Provide the (X, Y) coordinate of the cell's center where the given text is located.  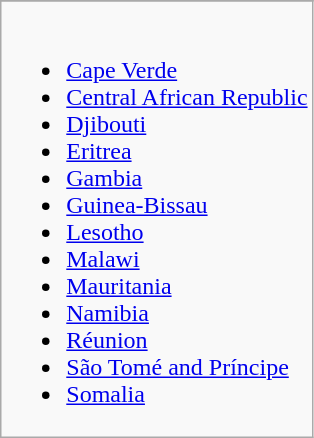
Cape Verde Central African Republic Djibouti Eritrea Gambia Guinea-Bissau Lesotho Malawi Mauritania Namibia Réunion São Tomé and Príncipe Somalia (157, 220)
